Search for the cell housing the specified text and yield its [X, Y] center coordinate. 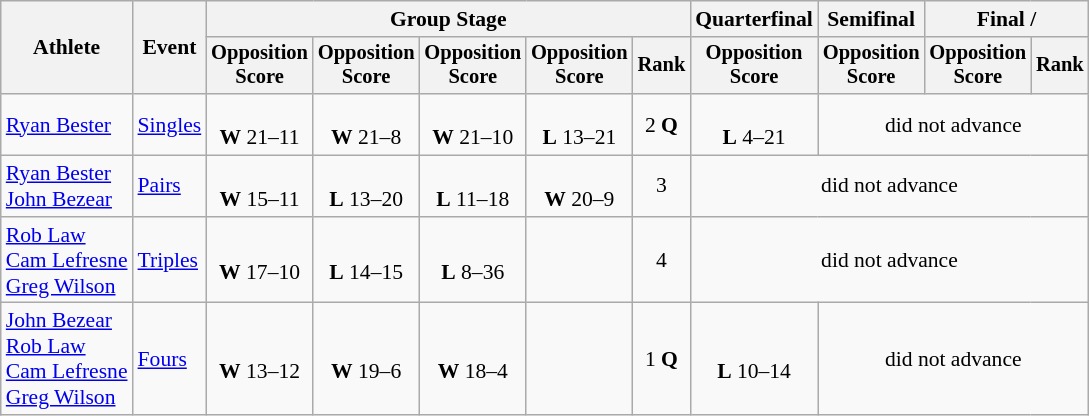
W 18–4 [472, 359]
W 15–11 [260, 186]
John BezearRob LawCam LefresneGreg Wilson [67, 359]
W 13–12 [260, 359]
L 11–18 [472, 186]
Semifinal [872, 19]
Ryan BesterJohn Bezear [67, 186]
Fours [170, 359]
Rob LawCam LefresneGreg Wilson [67, 260]
Quarterfinal [754, 19]
W 19–6 [366, 359]
Event [170, 48]
L 14–15 [366, 260]
4 [662, 260]
L 4–21 [754, 124]
2 Q [662, 124]
Athlete [67, 48]
Pairs [170, 186]
3 [662, 186]
Group Stage [448, 19]
Singles [170, 124]
L 13–20 [366, 186]
W 21–8 [366, 124]
Final / [1006, 19]
L 13–21 [580, 124]
L 10–14 [754, 359]
L 8–36 [472, 260]
Ryan Bester [67, 124]
W 20–9 [580, 186]
1 Q [662, 359]
W 21–11 [260, 124]
Triples [170, 260]
W 21–10 [472, 124]
W 17–10 [260, 260]
